Output the (x, y) coordinate of the center of the cell containing the given text.  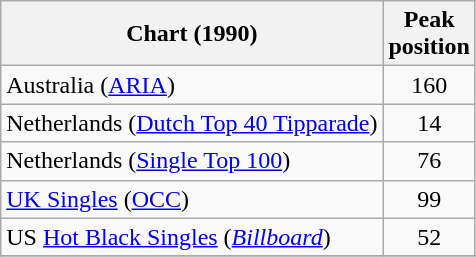
14 (429, 123)
Netherlands (Dutch Top 40 Tipparade) (192, 123)
UK Singles (OCC) (192, 199)
76 (429, 161)
Peakposition (429, 34)
US Hot Black Singles (Billboard) (192, 237)
160 (429, 85)
52 (429, 237)
Netherlands (Single Top 100) (192, 161)
99 (429, 199)
Chart (1990) (192, 34)
Australia (ARIA) (192, 85)
